Extract the [X, Y] coordinate from the center of the cell holding the provided text.  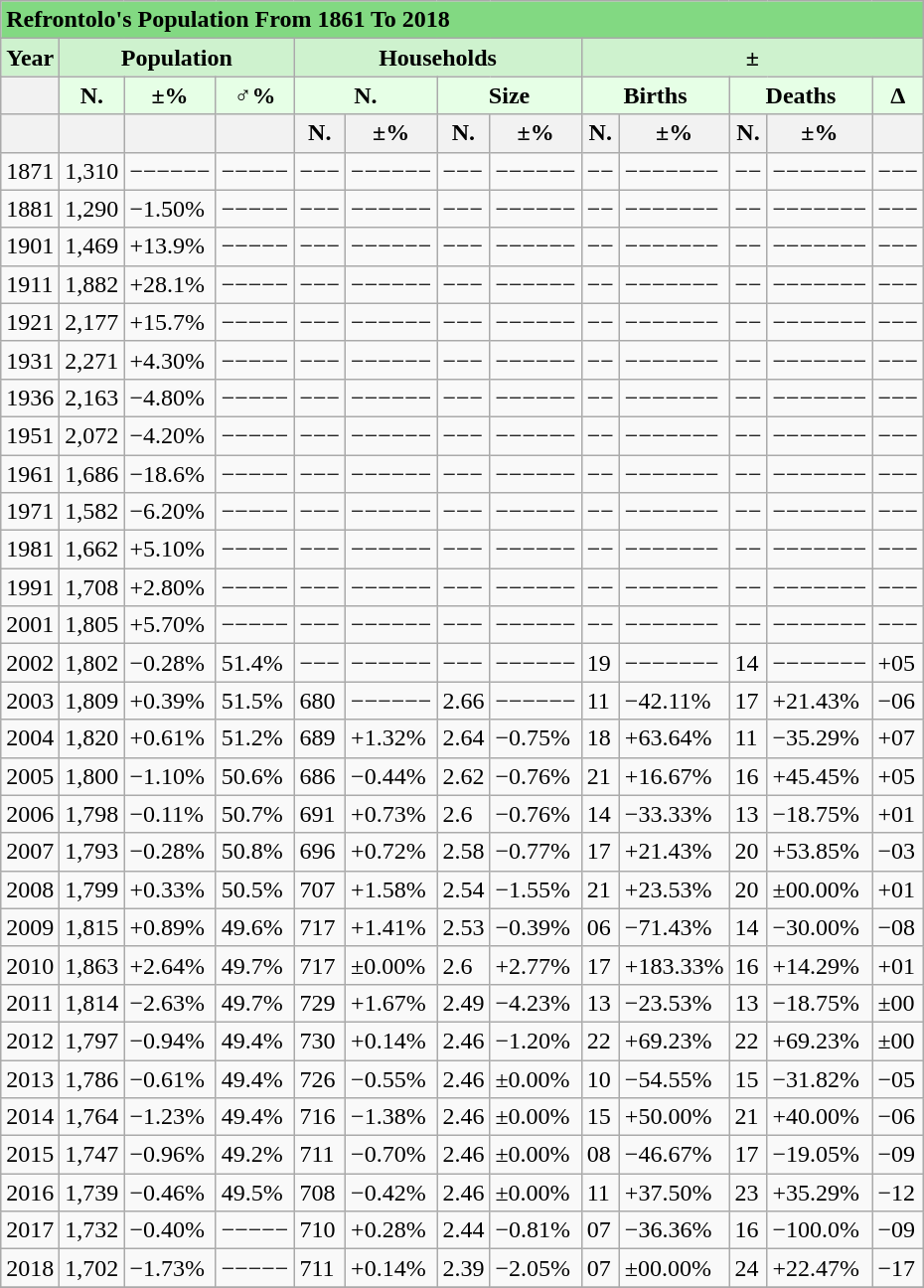
1,739 [91, 1193]
708 [320, 1193]
1,797 [91, 1041]
+45.45% [820, 776]
2.49 [463, 1003]
2002 [30, 663]
2001 [30, 625]
+1.41% [391, 927]
1,793 [91, 852]
Households [437, 58]
689 [320, 738]
730 [320, 1041]
1,800 [91, 776]
1,786 [91, 1078]
+37.50% [674, 1193]
−71.43% [674, 927]
−1.10% [170, 776]
2,072 [91, 435]
2.66 [463, 701]
1,732 [91, 1230]
+4.30% [170, 360]
50.5% [254, 889]
−0.70% [391, 1155]
−08 [898, 927]
1931 [30, 360]
−0.77% [536, 852]
1,708 [91, 587]
2,271 [91, 360]
−0.46% [170, 1193]
+1.67% [391, 1003]
50.6% [254, 776]
51.2% [254, 738]
2013 [30, 1078]
2008 [30, 889]
−1.23% [170, 1117]
10 [600, 1078]
1,469 [91, 246]
2.44 [463, 1230]
1901 [30, 246]
2,163 [91, 398]
1,802 [91, 663]
−4.23% [536, 1003]
+0.72% [391, 852]
−100.0% [820, 1230]
Size [509, 95]
1,805 [91, 625]
18 [600, 738]
51.5% [254, 701]
1921 [30, 322]
686 [320, 776]
51.4% [254, 663]
+2.77% [536, 965]
2003 [30, 701]
−1.50% [170, 209]
1971 [30, 512]
49.2% [254, 1155]
−1.55% [536, 889]
2012 [30, 1041]
+0.73% [391, 814]
2014 [30, 1117]
−6.20% [170, 512]
−0.44% [391, 776]
691 [320, 814]
2015 [30, 1155]
Year [30, 58]
−4.20% [170, 435]
50.8% [254, 852]
−2.63% [170, 1003]
−54.55% [674, 1078]
696 [320, 852]
1951 [30, 435]
+14.29% [820, 965]
−4.80% [170, 398]
+63.64% [674, 738]
2017 [30, 1230]
1,809 [91, 701]
−42.11% [674, 701]
−05 [898, 1078]
+0.89% [170, 927]
−0.55% [391, 1078]
1,686 [91, 474]
−0.40% [170, 1230]
50.7% [254, 814]
2.62 [463, 776]
49.5% [254, 1193]
+28.1% [170, 284]
24 [748, 1268]
1,814 [91, 1003]
1,863 [91, 965]
2018 [30, 1268]
1,747 [91, 1155]
−35.29% [820, 738]
−03 [898, 852]
1961 [30, 474]
+35.29% [820, 1193]
−0.96% [170, 1155]
+5.10% [170, 550]
−31.82% [820, 1078]
−18.6% [170, 474]
−0.11% [170, 814]
Births [656, 95]
+0.33% [170, 889]
1936 [30, 398]
1,799 [91, 889]
+0.39% [170, 701]
1,662 [91, 550]
+2.80% [170, 587]
−0.39% [536, 927]
1,290 [91, 209]
−46.67% [674, 1155]
2.54 [463, 889]
♂% [254, 95]
2007 [30, 852]
+183.33% [674, 965]
707 [320, 889]
Deaths [801, 95]
+5.70% [170, 625]
680 [320, 701]
−33.33% [674, 814]
2005 [30, 776]
+23.53% [674, 889]
1,882 [91, 284]
−23.53% [674, 1003]
726 [320, 1078]
08 [600, 1155]
−30.00% [820, 927]
1871 [30, 171]
Δ [898, 95]
2016 [30, 1193]
710 [320, 1230]
−0.75% [536, 738]
−36.36% [674, 1230]
2,177 [91, 322]
−1.38% [391, 1117]
1,820 [91, 738]
+1.32% [391, 738]
716 [320, 1117]
2.53 [463, 927]
−17 [898, 1268]
1,798 [91, 814]
2.58 [463, 852]
+53.85% [820, 852]
+16.67% [674, 776]
23 [748, 1193]
1881 [30, 209]
2010 [30, 965]
+13.9% [170, 246]
2006 [30, 814]
49.6% [254, 927]
−0.81% [536, 1230]
+22.47% [820, 1268]
+15.7% [170, 322]
1911 [30, 284]
+07 [898, 738]
2011 [30, 1003]
1,815 [91, 927]
1,702 [91, 1268]
+40.00% [820, 1117]
19 [600, 663]
−1.20% [536, 1041]
2004 [30, 738]
+2.64% [170, 965]
1991 [30, 587]
Refrontolo's Population From 1861 To 2018 [463, 20]
+1.58% [391, 889]
−12 [898, 1193]
1,764 [91, 1117]
−0.94% [170, 1041]
729 [320, 1003]
−2.05% [536, 1268]
06 [600, 927]
1981 [30, 550]
−19.05% [820, 1155]
2009 [30, 927]
2.39 [463, 1268]
1,310 [91, 171]
Population [177, 58]
+0.28% [391, 1230]
−0.42% [391, 1193]
−0.61% [170, 1078]
+0.61% [170, 738]
± [752, 58]
+50.00% [674, 1117]
1,582 [91, 512]
2.64 [463, 738]
−1.73% [170, 1268]
